Capture the cell that displays the provided text and extract its [x, y] central coordinate. 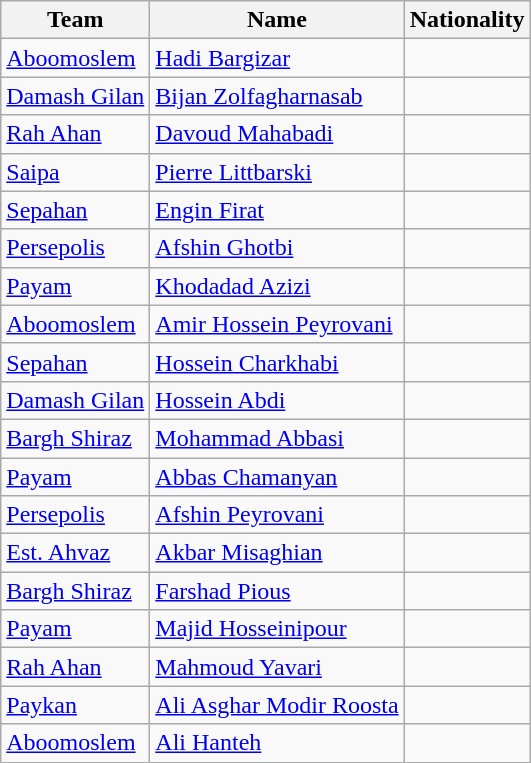
Bijan Zolfagharnasab [277, 96]
Team [76, 20]
Engin Firat [277, 210]
Mohammad Abbasi [277, 438]
Hossein Charkhabi [277, 362]
Amir Hossein Peyrovani [277, 324]
Hadi Bargizar [277, 58]
Saipa [76, 172]
Paykan [76, 705]
Ali Asghar Modir Roosta [277, 705]
Mahmoud Yavari [277, 667]
Nationality [467, 20]
Hossein Abdi [277, 400]
Name [277, 20]
Pierre Littbarski [277, 172]
Khodadad Azizi [277, 286]
Ali Hanteh [277, 743]
Est. Ahvaz [76, 553]
Majid Hosseinipour [277, 629]
Farshad Pious [277, 591]
Afshin Ghotbi [277, 248]
Davoud Mahabadi [277, 134]
Akbar Misaghian [277, 553]
Abbas Chamanyan [277, 477]
Afshin Peyrovani [277, 515]
